Extract the (x, y) coordinate from the center of the cell holding the provided text.  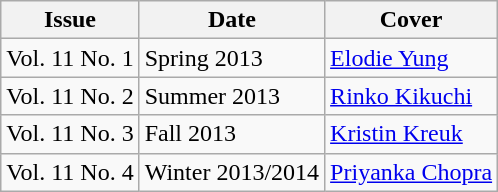
Winter 2013/2014 (232, 172)
Fall 2013 (232, 134)
Kristin Kreuk (412, 134)
Vol. 11 No. 4 (70, 172)
Vol. 11 No. 1 (70, 58)
Issue (70, 20)
Vol. 11 No. 2 (70, 96)
Priyanka Chopra (412, 172)
Cover (412, 20)
Vol. 11 No. 3 (70, 134)
Spring 2013 (232, 58)
Summer 2013 (232, 96)
Elodie Yung (412, 58)
Rinko Kikuchi (412, 96)
Date (232, 20)
